Extract the (X, Y) coordinate from the center of the cell holding the provided text.  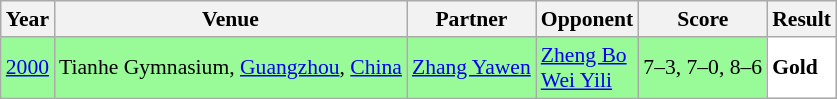
Zheng Bo Wei Yili (588, 68)
Result (802, 19)
Zhang Yawen (472, 68)
Venue (230, 19)
7–3, 7–0, 8–6 (702, 68)
Score (702, 19)
Opponent (588, 19)
Year (28, 19)
Partner (472, 19)
Gold (802, 68)
Tianhe Gymnasium, Guangzhou, China (230, 68)
2000 (28, 68)
